For the text-containing cell, return its midpoint in [X, Y] coordinate format. 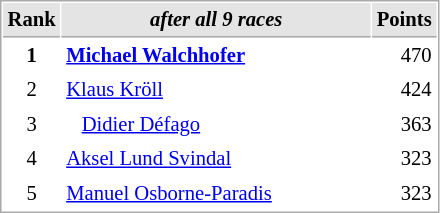
5 [32, 194]
Didier Défago [216, 124]
Rank [32, 20]
Points [404, 20]
after all 9 races [216, 20]
2 [32, 90]
Manuel Osborne-Paradis [216, 194]
Michael Walchhofer [216, 56]
3 [32, 124]
Klaus Kröll [216, 90]
424 [404, 90]
4 [32, 158]
Aksel Lund Svindal [216, 158]
363 [404, 124]
470 [404, 56]
1 [32, 56]
